Search for the cell housing the specified text and yield its [X, Y] center coordinate. 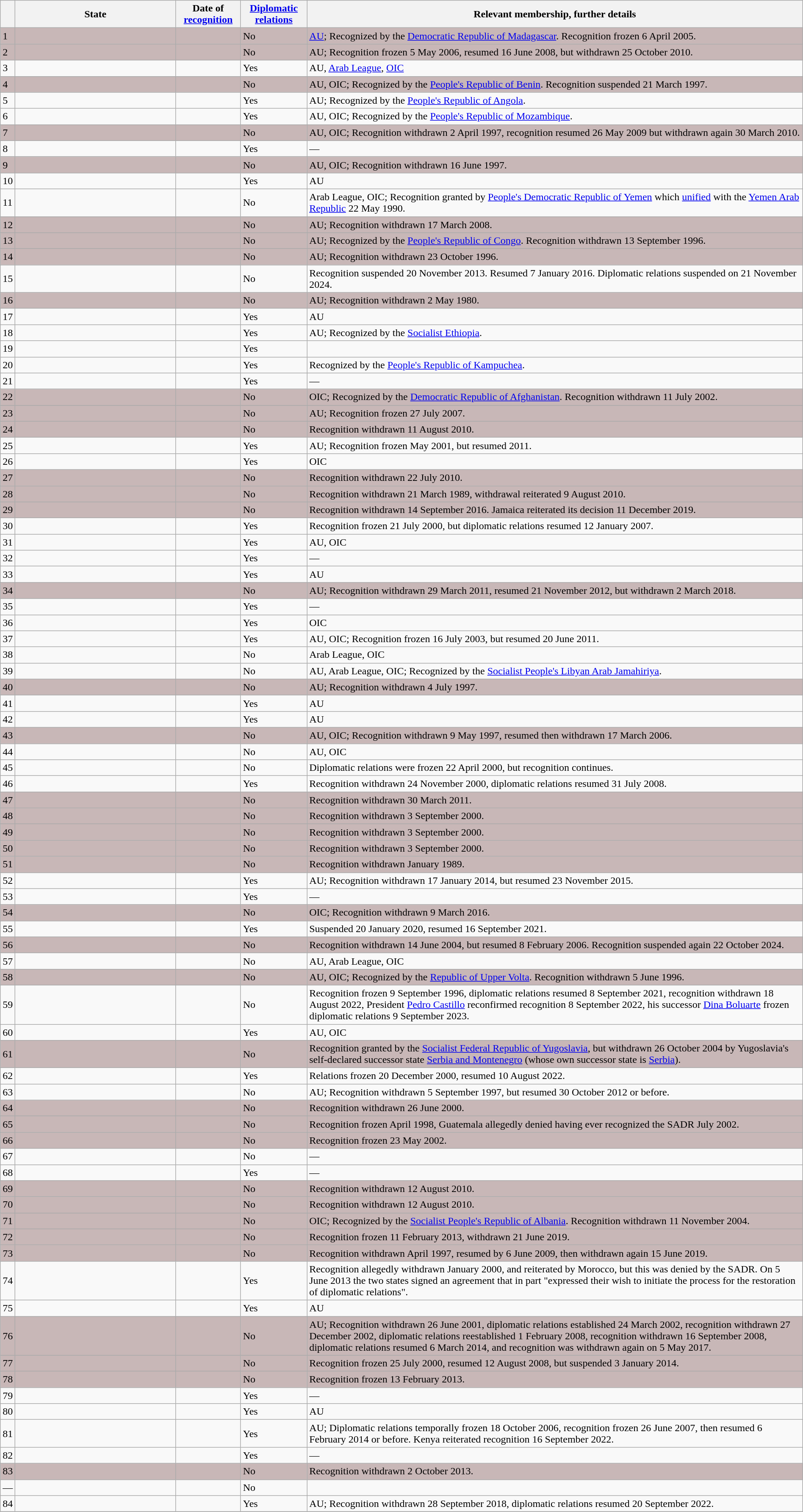
74 [8, 1280]
AU; Recognition withdrawn 23 October 1996. [555, 257]
Recognition withdrawn 30 March 2011. [555, 800]
Recognition frozen 23 May 2002. [555, 1140]
Recognition withdrawn January 1989. [555, 864]
Recognition withdrawn 26 June 2000. [555, 1108]
Recognition withdrawn April 1997, resumed by 6 June 2009, then withdrawn again 15 June 2019. [555, 1253]
7 [8, 132]
Recognition frozen April 1998, Guatemala allegedly denied having ever recognized the SADR July 2002. [555, 1124]
AU; Recognition frozen May 2001, but resumed 2011. [555, 445]
AU; Recognized by the People's Republic of Congo. Recognition withdrawn 13 September 1996. [555, 241]
AU, OIC; Recognition withdrawn 9 May 1997, resumed then withdrawn 17 March 2006. [555, 735]
Recognition withdrawn 21 March 1989, withdrawal reiterated 9 August 2010. [555, 494]
49 [8, 832]
AU, OIC; Recognized by the People's Republic of Benin. Recognition suspended 21 March 1997. [555, 84]
Recognition frozen 25 July 2000, resumed 12 August 2008, but suspended 3 January 2014. [555, 1363]
79 [8, 1396]
Arab League, OIC [555, 655]
AU; Recognition withdrawn 5 September 1997, but resumed 30 October 2012 or before. [555, 1092]
38 [8, 655]
77 [8, 1363]
25 [8, 445]
Diplomatic relations were frozen 22 April 2000, but recognition continues. [555, 768]
2 [8, 52]
84 [8, 1504]
AU, OIC; Recognized by the Republic of Upper Volta. Recognition withdrawn 5 June 1996. [555, 977]
Recognition withdrawn 14 June 2004, but resumed 8 February 2006. Recognition suspended again 22 October 2024. [555, 945]
Relations frozen 20 December 2000, resumed 10 August 2022. [555, 1076]
OIC; Recognized by the Democratic Republic of Afghanistan. Recognition withdrawn 11 July 2002. [555, 397]
14 [8, 257]
AU, OIC; Recognition withdrawn 2 April 1997, recognition resumed 26 May 2009 but withdrawn again 30 March 2010. [555, 132]
56 [8, 945]
33 [8, 574]
59 [8, 1004]
Recognition withdrawn 22 July 2010. [555, 477]
61 [8, 1054]
AU; Recognition withdrawn 4 July 1997. [555, 687]
18 [8, 333]
State [96, 14]
AU; Recognition withdrawn 28 September 2018, diplomatic relations resumed 20 September 2022. [555, 1504]
50 [8, 848]
53 [8, 897]
32 [8, 558]
78 [8, 1380]
55 [8, 929]
AU; Recognition frozen 5 May 2006, resumed 16 June 2008, but withdrawn 25 October 2010. [555, 52]
Relevant membership, further details [555, 14]
AU, Arab League, OIC; Recognized by the Socialist People's Libyan Arab Jamahiriya. [555, 671]
10 [8, 181]
Recognition frozen 13 February 2013. [555, 1380]
17 [8, 317]
AU; Recognition withdrawn 2 May 1980. [555, 301]
AU; Recognized by the Socialist Ethiopia. [555, 333]
70 [8, 1205]
39 [8, 671]
Recognition frozen 21 July 2000, but diplomatic relations resumed 12 January 2007. [555, 526]
37 [8, 639]
65 [8, 1124]
68 [8, 1173]
AU, OIC; Recognition frozen 16 July 2003, but resumed 20 June 2011. [555, 639]
64 [8, 1108]
Date of recognition [208, 14]
Recognition withdrawn 14 September 2016. Jamaica reiterated its decision 11 December 2019. [555, 510]
Recognition withdrawn 2 October 2013. [555, 1471]
62 [8, 1076]
34 [8, 590]
13 [8, 241]
42 [8, 719]
46 [8, 784]
AU; Recognized by the Democratic Republic of Madagascar. Recognition frozen 6 April 2005. [555, 36]
36 [8, 623]
47 [8, 800]
12 [8, 225]
Recognized by the People's Republic of Kampuchea. [555, 365]
3 [8, 68]
31 [8, 542]
19 [8, 349]
Recognition withdrawn 11 August 2010. [555, 429]
44 [8, 751]
AU, OIC; Recognized by the People's Republic of Mozambique. [555, 116]
5 [8, 100]
AU, OIC; Recognition withdrawn 16 June 1997. [555, 165]
OIC; Recognized by the Socialist People's Republic of Albania. Recognition withdrawn 11 November 2004. [555, 1221]
29 [8, 510]
72 [8, 1237]
Recognition suspended 20 November 2013. Resumed 7 January 2016. Diplomatic relations suspended on 21 November 2024. [555, 279]
4 [8, 84]
35 [8, 607]
41 [8, 703]
24 [8, 429]
8 [8, 149]
11 [8, 202]
OIC; Recognition withdrawn 9 March 2016. [555, 913]
51 [8, 864]
Recognition withdrawn 24 November 2000, diplomatic relations resumed 31 July 2008. [555, 784]
80 [8, 1412]
AU; Recognition withdrawn 17 March 2008. [555, 225]
21 [8, 381]
28 [8, 494]
1 [8, 36]
30 [8, 526]
Recognition frozen 11 February 2013, withdrawn 21 June 2019. [555, 1237]
57 [8, 961]
AU; Recognized by the People's Republic of Angola. [555, 100]
82 [8, 1455]
Diplomatic relations [274, 14]
66 [8, 1140]
58 [8, 977]
Suspended 20 January 2020, resumed 16 September 2021. [555, 929]
69 [8, 1189]
73 [8, 1253]
54 [8, 913]
75 [8, 1308]
45 [8, 768]
63 [8, 1092]
71 [8, 1221]
43 [8, 735]
67 [8, 1156]
40 [8, 687]
27 [8, 477]
83 [8, 1471]
AU; Recognition withdrawn 29 March 2011, resumed 21 November 2012, but withdrawn 2 March 2018. [555, 590]
16 [8, 301]
23 [8, 413]
76 [8, 1336]
81 [8, 1433]
AU; Recognition withdrawn 17 January 2014, but resumed 23 November 2015. [555, 880]
AU; Recognition frozen 27 July 2007. [555, 413]
9 [8, 165]
52 [8, 880]
6 [8, 116]
15 [8, 279]
26 [8, 461]
Arab League, OIC; Recognition granted by People's Democratic Republic of Yemen which unified with the Yemen Arab Republic 22 May 1990. [555, 202]
60 [8, 1032]
22 [8, 397]
20 [8, 365]
48 [8, 816]
